Identify which cell holds the provided text, then report its (X, Y) central coordinate. 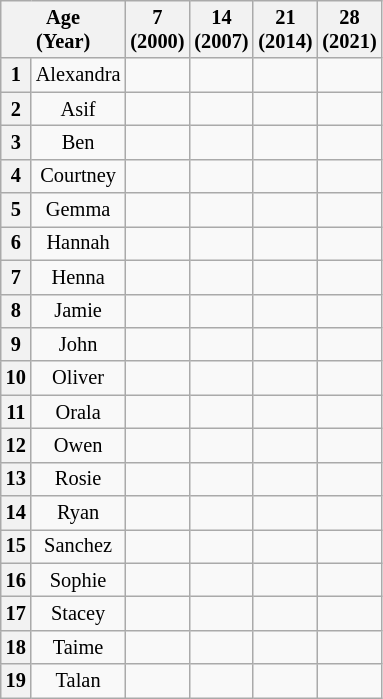
17 (16, 613)
19 (16, 681)
Hannah (78, 243)
10 (16, 378)
8 (16, 311)
John (78, 344)
12 (16, 445)
Stacey (78, 613)
Talan (78, 681)
9 (16, 344)
7 (2000) (157, 29)
14 (16, 513)
Jamie (78, 311)
18 (16, 647)
7 (16, 277)
28(2021) (349, 29)
5 (16, 210)
Sanchez (78, 546)
Gemma (78, 210)
14(2007) (221, 29)
13 (16, 479)
Asif (78, 109)
Age(Year) (64, 29)
Alexandra (78, 75)
Taime (78, 647)
Ryan (78, 513)
Ben (78, 142)
Sophie (78, 580)
Rosie (78, 479)
1 (16, 75)
Orala (78, 412)
2 (16, 109)
Oliver (78, 378)
Courtney (78, 176)
4 (16, 176)
15 (16, 546)
3 (16, 142)
16 (16, 580)
11 (16, 412)
6 (16, 243)
21(2014) (285, 29)
Owen (78, 445)
Henna (78, 277)
